Output the (X, Y) coordinate of the center of the cell containing the given text.  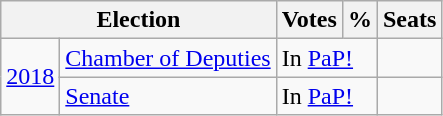
2018 (30, 77)
Election (138, 20)
Votes (309, 20)
Seats (409, 20)
% (360, 20)
Senate (168, 96)
Chamber of Deputies (168, 58)
